From the cell containing the given text, extract its center point as (X, Y) coordinate. 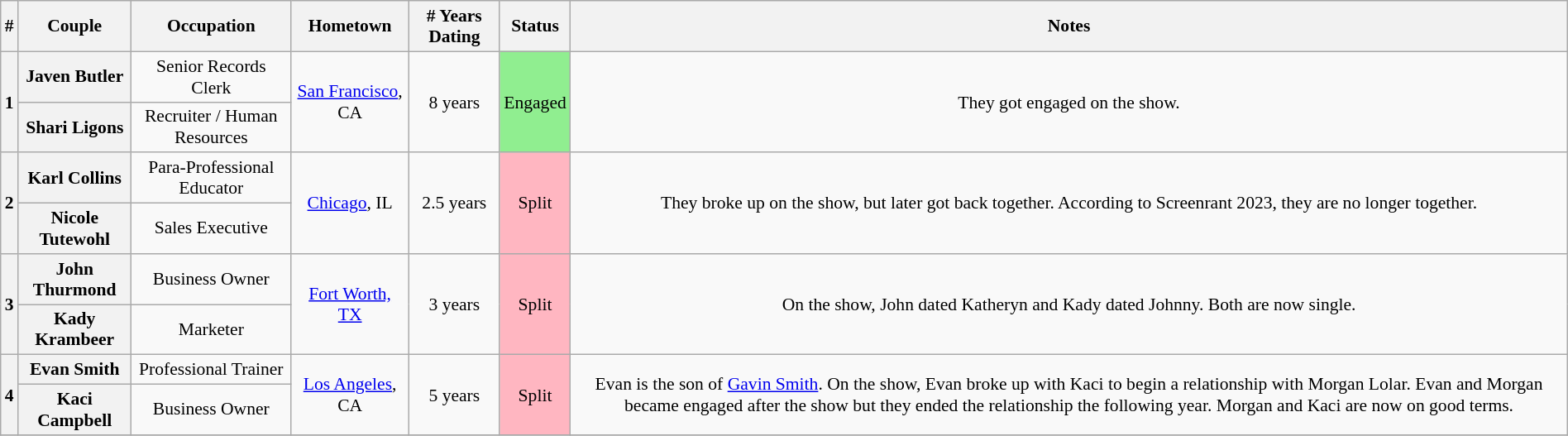
Marketer (212, 329)
2.5 years (454, 204)
They got engaged on the show. (1068, 102)
Kaci Campbell (74, 410)
Los Angeles, CA (351, 395)
Kady Krambeer (74, 329)
Fort Worth, TX (351, 304)
Chicago, IL (351, 204)
San Francisco, CA (351, 102)
Engaged (535, 102)
Recruiter / Human Resources (212, 127)
They broke up on the show, but later got back together. According to Screenrant 2023, they are no longer together. (1068, 204)
John Thurmond (74, 280)
Evan Smith (74, 370)
5 years (454, 395)
Senior Records Clerk (212, 76)
Sales Executive (212, 228)
4 (10, 395)
Nicole Tutewohl (74, 228)
# (10, 26)
Couple (74, 26)
8 years (454, 102)
Karl Collins (74, 179)
3 (10, 304)
Para-Professional Educator (212, 179)
Status (535, 26)
1 (10, 102)
Occupation (212, 26)
Javen Butler (74, 76)
On the show, John dated Katheryn and Kady dated Johnny. Both are now single. (1068, 304)
2 (10, 204)
Hometown (351, 26)
Shari Ligons (74, 127)
# Years Dating (454, 26)
3 years (454, 304)
Notes (1068, 26)
Professional Trainer (212, 370)
